Provide the (x, y) coordinate of the cell's center where the given text is located.  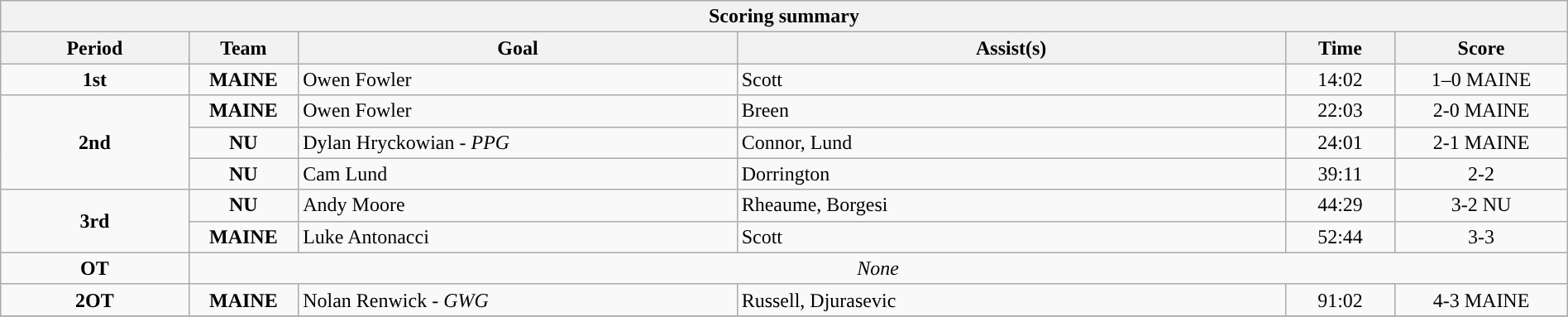
Assist(s) (1011, 48)
2-2 (1481, 174)
Dorrington (1011, 174)
2nd (94, 142)
Cam Lund (518, 174)
14:02 (1340, 79)
52:44 (1340, 237)
Breen (1011, 111)
None (878, 268)
Russell, Djurasevic (1011, 300)
Andy Moore (518, 205)
2-0 MAINE (1481, 111)
Dylan Hryckowian - PPG (518, 142)
OT (94, 268)
24:01 (1340, 142)
Nolan Renwick - GWG (518, 300)
Luke Antonacci (518, 237)
44:29 (1340, 205)
2-1 MAINE (1481, 142)
4-3 MAINE (1481, 300)
Team (243, 48)
1–0 MAINE (1481, 79)
22:03 (1340, 111)
3-2 NU (1481, 205)
Connor, Lund (1011, 142)
1st (94, 79)
3rd (94, 221)
Time (1340, 48)
Goal (518, 48)
Scoring summary (784, 17)
91:02 (1340, 300)
Period (94, 48)
2OT (94, 300)
Score (1481, 48)
3-3 (1481, 237)
Rheaume, Borgesi (1011, 205)
39:11 (1340, 174)
